Detect which cell encompasses the target text, then output its (X, Y) center coordinate. 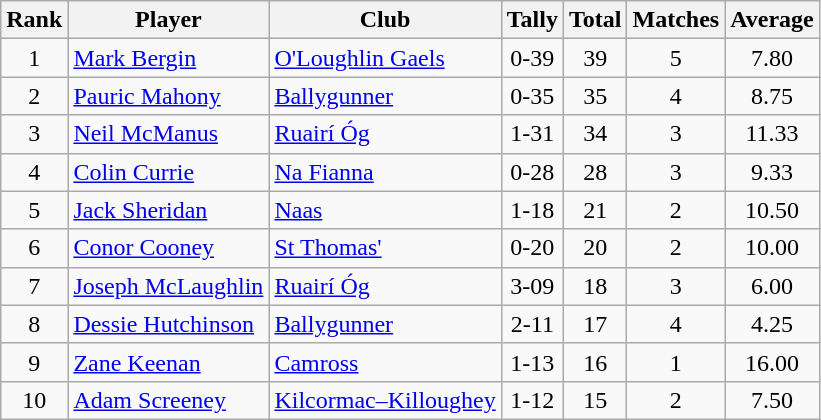
Naas (385, 210)
6 (34, 248)
8 (34, 324)
20 (595, 248)
18 (595, 286)
15 (595, 400)
O'Loughlin Gaels (385, 58)
Mark Bergin (168, 58)
2-11 (532, 324)
1-31 (532, 134)
6.00 (772, 286)
7 (34, 286)
34 (595, 134)
Na Fianna (385, 172)
Adam Screeney (168, 400)
7.50 (772, 400)
0-28 (532, 172)
9 (34, 362)
17 (595, 324)
9.33 (772, 172)
16.00 (772, 362)
7.80 (772, 58)
Player (168, 20)
Pauric Mahony (168, 96)
Total (595, 20)
Conor Cooney (168, 248)
1-18 (532, 210)
10.50 (772, 210)
10.00 (772, 248)
1-13 (532, 362)
Camross (385, 362)
Club (385, 20)
Colin Currie (168, 172)
Average (772, 20)
0-20 (532, 248)
39 (595, 58)
0-39 (532, 58)
11.33 (772, 134)
8.75 (772, 96)
St Thomas' (385, 248)
28 (595, 172)
Kilcormac–Killoughey (385, 400)
21 (595, 210)
10 (34, 400)
Neil McManus (168, 134)
Jack Sheridan (168, 210)
Zane Keenan (168, 362)
Rank (34, 20)
0-35 (532, 96)
Matches (676, 20)
Dessie Hutchinson (168, 324)
16 (595, 362)
3-09 (532, 286)
Joseph McLaughlin (168, 286)
35 (595, 96)
Tally (532, 20)
1-12 (532, 400)
4.25 (772, 324)
